Scan for the cell matching the given text and deliver its (X, Y) coordinate at center. 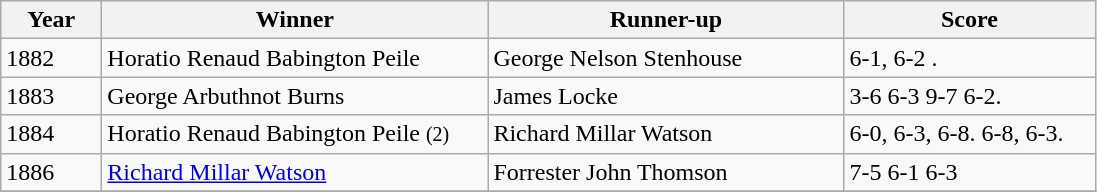
7-5 6-1 6-3 (970, 172)
James Locke (666, 96)
Horatio Renaud Babington Peile (2) (295, 134)
Year (52, 20)
6-1, 6-2 . (970, 58)
1884 (52, 134)
Horatio Renaud Babington Peile (295, 58)
1886 (52, 172)
Score (970, 20)
3-6 6-3 9-7 6-2. (970, 96)
George Arbuthnot Burns (295, 96)
Runner-up (666, 20)
George Nelson Stenhouse (666, 58)
Winner (295, 20)
Forrester John Thomson (666, 172)
1882 (52, 58)
6-0, 6-3, 6-8. 6-8, 6-3. (970, 134)
1883 (52, 96)
